Pinpoint the cell where the given text exists, returning its [x, y] midpoint coordinate. 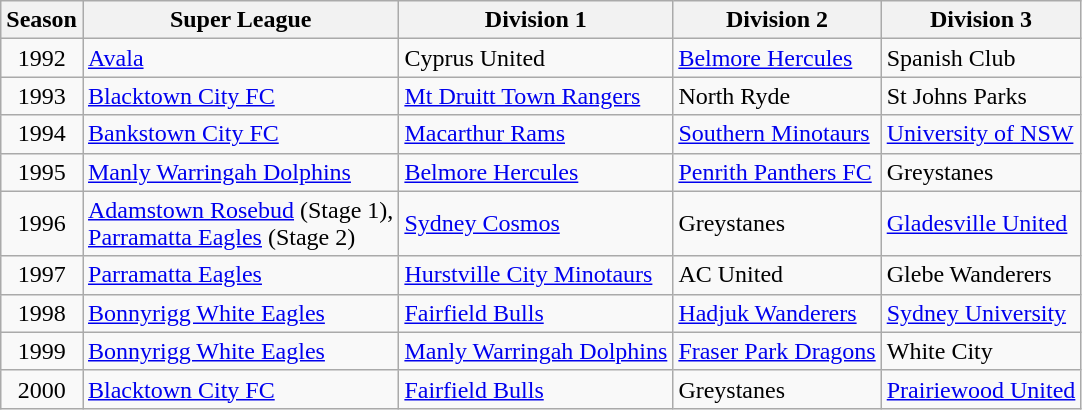
Sydney University [981, 313]
1998 [42, 313]
2000 [42, 389]
Penrith Panthers FC [777, 172]
Division 1 [536, 20]
1996 [42, 224]
Fraser Park Dragons [777, 351]
Sydney Cosmos [536, 224]
Avala [240, 58]
1999 [42, 351]
Division 2 [777, 20]
1993 [42, 96]
Macarthur Rams [536, 134]
Prairiewood United [981, 389]
1992 [42, 58]
1995 [42, 172]
Hurstville City Minotaurs [536, 275]
Spanish Club [981, 58]
Division 3 [981, 20]
Mt Druitt Town Rangers [536, 96]
1994 [42, 134]
AC United [777, 275]
Super League [240, 20]
University of NSW [981, 134]
Bankstown City FC [240, 134]
Southern Minotaurs [777, 134]
Hadjuk Wanderers [777, 313]
White City [981, 351]
North Ryde [777, 96]
Season [42, 20]
St Johns Parks [981, 96]
Cyprus United [536, 58]
Parramatta Eagles [240, 275]
1997 [42, 275]
Gladesville United [981, 224]
Adamstown Rosebud (Stage 1), Parramatta Eagles (Stage 2) [240, 224]
Glebe Wanderers [981, 275]
